Provide the [X, Y] coordinate of the cell's center where the given text is located.  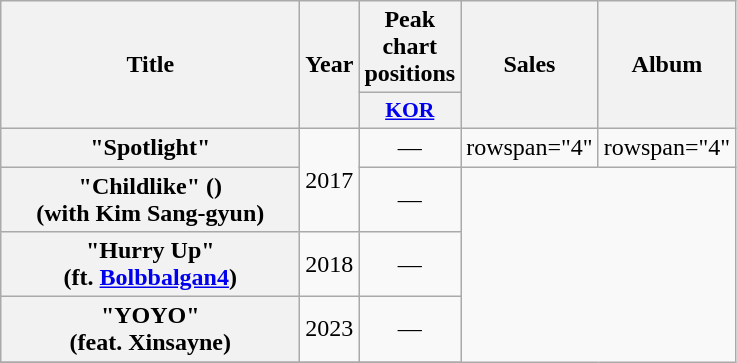
Title [150, 65]
"Hurry Up"(ft. Bolbbalgan4) [150, 264]
Sales [530, 65]
2018 [330, 264]
KOR [410, 111]
"Childlike" ()(with Kim Sang-gyun) [150, 198]
"Spotlight" [150, 147]
"YOYO" (feat. Xinsayne) [150, 330]
Peak chart positions [410, 47]
2023 [330, 330]
2017 [330, 180]
Album [667, 65]
Year [330, 65]
